Return the (x, y) coordinate for the center point of the cell that contains the specified text.  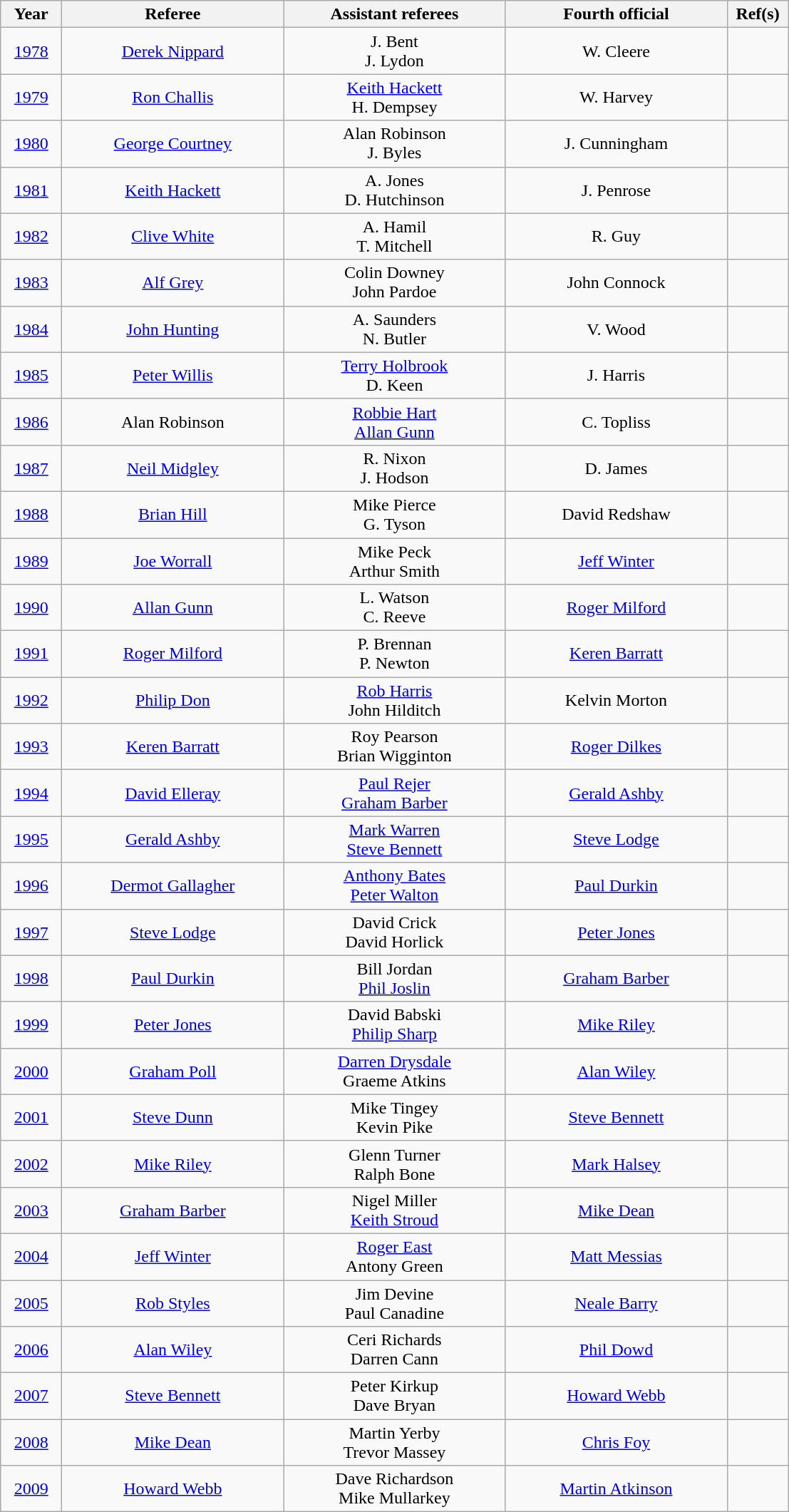
2004 (31, 1256)
Peter Willis (172, 375)
A. SaundersN. Butler (395, 329)
Alf Grey (172, 282)
Glenn TurnerRalph Bone (395, 1163)
1986 (31, 422)
2003 (31, 1210)
1996 (31, 885)
1978 (31, 51)
2005 (31, 1303)
Ref(s) (758, 14)
1994 (31, 793)
1989 (31, 560)
2000 (31, 1071)
2009 (31, 1488)
2007 (31, 1396)
1992 (31, 700)
Kelvin Morton (616, 700)
David Redshaw (616, 515)
2008 (31, 1443)
V. Wood (616, 329)
W. Cleere (616, 51)
L. WatsonC. Reeve (395, 607)
Mike PeckArthur Smith (395, 560)
Bill JordanPhil Joslin (395, 978)
1999 (31, 1025)
1995 (31, 840)
Rob Styles (172, 1303)
Graham Poll (172, 1071)
2002 (31, 1163)
A. JonesD. Hutchinson (395, 190)
Assistant referees (395, 14)
1988 (31, 515)
Chris Foy (616, 1443)
Roy PearsonBrian Wigginton (395, 747)
1979 (31, 97)
1991 (31, 654)
Philip Don (172, 700)
2006 (31, 1350)
John Hunting (172, 329)
David BabskiPhilip Sharp (395, 1025)
Alan Robinson (172, 422)
C. Topliss (616, 422)
1981 (31, 190)
Derek Nippard (172, 51)
George Courtney (172, 144)
Keith HackettH. Dempsey (395, 97)
Terry HolbrookD. Keen (395, 375)
Mark Halsey (616, 1163)
Phil Dowd (616, 1350)
P. BrennanP. Newton (395, 654)
Rob HarrisJohn Hilditch (395, 700)
J. Penrose (616, 190)
David Elleray (172, 793)
Robbie HartAllan Gunn (395, 422)
Allan Gunn (172, 607)
Dave RichardsonMike Mullarkey (395, 1488)
Keith Hackett (172, 190)
Roger EastAntony Green (395, 1256)
A. HamilT. Mitchell (395, 237)
Brian Hill (172, 515)
Joe Worrall (172, 560)
Mike TingeyKevin Pike (395, 1118)
1993 (31, 747)
Neale Barry (616, 1303)
1983 (31, 282)
J. Harris (616, 375)
Referee (172, 14)
Clive White (172, 237)
Darren DrysdaleGraeme Atkins (395, 1071)
J. Cunningham (616, 144)
John Connock (616, 282)
W. Harvey (616, 97)
Roger Dilkes (616, 747)
Anthony BatesPeter Walton (395, 885)
Mark WarrenSteve Bennett (395, 840)
1998 (31, 978)
Year (31, 14)
Ceri RichardsDarren Cann (395, 1350)
Alan RobinsonJ. Byles (395, 144)
Martin YerbyTrevor Massey (395, 1443)
2001 (31, 1118)
1980 (31, 144)
Paul RejerGraham Barber (395, 793)
Steve Dunn (172, 1118)
Jim DevinePaul Canadine (395, 1303)
R. Guy (616, 237)
J. BentJ. Lydon (395, 51)
1984 (31, 329)
R. NixonJ. Hodson (395, 468)
Nigel MillerKeith Stroud (395, 1210)
Neil Midgley (172, 468)
1985 (31, 375)
Peter KirkupDave Bryan (395, 1396)
Colin DowneyJohn Pardoe (395, 282)
1990 (31, 607)
Fourth official (616, 14)
Dermot Gallagher (172, 885)
Matt Messias (616, 1256)
Ron Challis (172, 97)
1982 (31, 237)
David CrickDavid Horlick (395, 932)
Mike PierceG. Tyson (395, 515)
1997 (31, 932)
Martin Atkinson (616, 1488)
D. James (616, 468)
1987 (31, 468)
